Capture the cell that displays the provided text and extract its [X, Y] central coordinate. 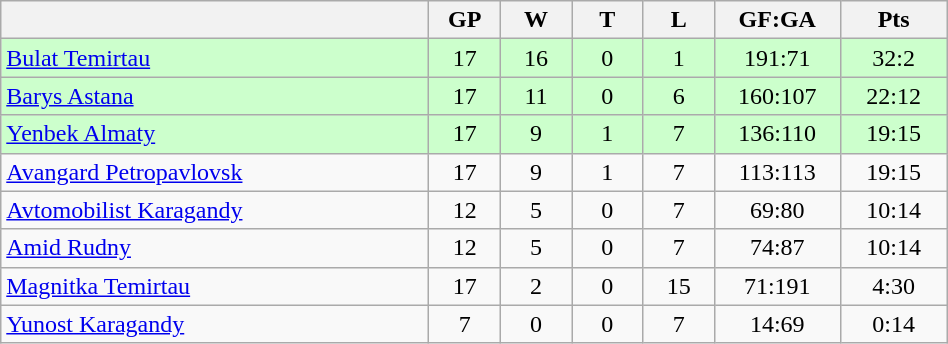
11 [536, 96]
32:2 [894, 58]
160:107 [777, 96]
GP [464, 20]
16 [536, 58]
71:191 [777, 286]
Avangard Petropavlovsk [215, 172]
113:113 [777, 172]
191:71 [777, 58]
L [678, 20]
136:110 [777, 134]
Magnitka Temirtau [215, 286]
22:12 [894, 96]
Yenbek Almaty [215, 134]
0:14 [894, 324]
Pts [894, 20]
Barys Astana [215, 96]
Avtomobilist Karagandy [215, 210]
GF:GA [777, 20]
14:69 [777, 324]
T [608, 20]
Yunost Karagandy [215, 324]
69:80 [777, 210]
74:87 [777, 248]
W [536, 20]
Bulat Temirtau [215, 58]
4:30 [894, 286]
Amid Rudny [215, 248]
6 [678, 96]
15 [678, 286]
2 [536, 286]
